Search for the cell housing the specified text and yield its [x, y] center coordinate. 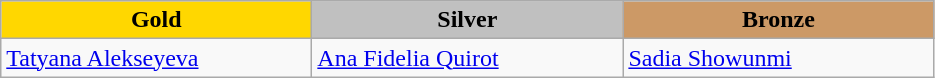
Tatyana Alekseyeva [156, 58]
Silver [468, 20]
Bronze [778, 20]
Gold [156, 20]
Sadia Showunmi [778, 58]
Ana Fidelia Quirot [468, 58]
